Detect which cell encompasses the target text, then output its (x, y) center coordinate. 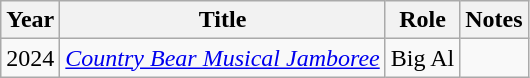
Notes (494, 20)
2024 (30, 58)
Role (422, 20)
Year (30, 20)
Big Al (422, 58)
Country Bear Musical Jamboree (222, 58)
Title (222, 20)
